Provide the [X, Y] coordinate of the cell's center where the given text is located.  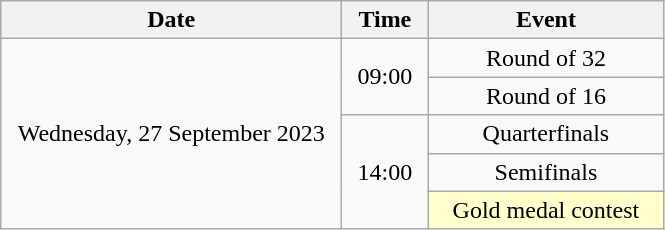
14:00 [385, 172]
09:00 [385, 77]
Wednesday, 27 September 2023 [172, 134]
Gold medal contest [546, 210]
Semifinals [546, 172]
Date [172, 20]
Quarterfinals [546, 134]
Round of 32 [546, 58]
Round of 16 [546, 96]
Time [385, 20]
Event [546, 20]
